Capture the cell that displays the provided text and extract its [x, y] central coordinate. 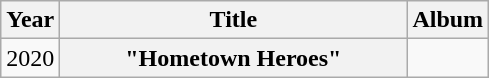
2020 [30, 58]
Year [30, 20]
"Hometown Heroes" [234, 58]
Album [448, 20]
Title [234, 20]
